Scan for the cell matching the given text and deliver its [x, y] coordinate at center. 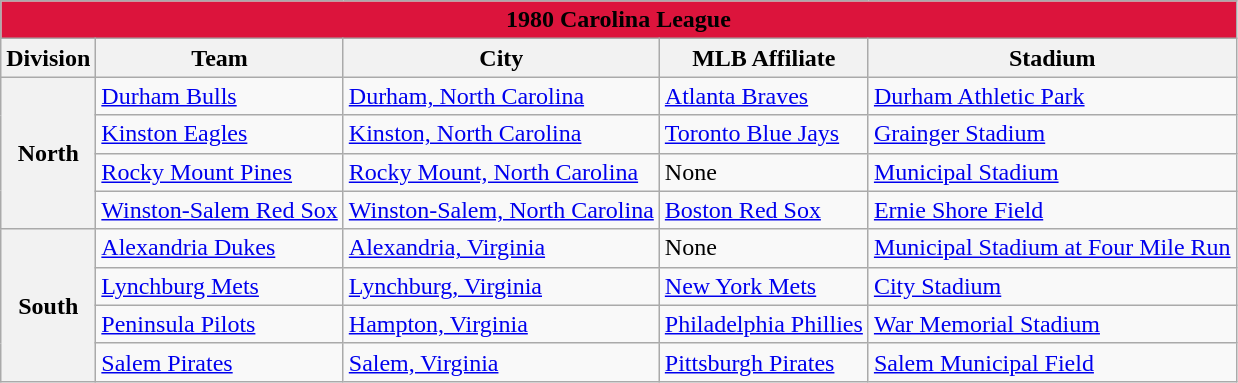
Atlanta Braves [764, 96]
Durham, North Carolina [501, 96]
City Stadium [1052, 286]
Kinston, North Carolina [501, 134]
1980 Carolina League [618, 20]
Boston Red Sox [764, 210]
Durham Bulls [220, 96]
Pittsburgh Pirates [764, 362]
New York Mets [764, 286]
Winston-Salem, North Carolina [501, 210]
Lynchburg, Virginia [501, 286]
War Memorial Stadium [1052, 324]
Lynchburg Mets [220, 286]
MLB Affiliate [764, 58]
Municipal Stadium [1052, 172]
Alexandria Dukes [220, 248]
Salem Pirates [220, 362]
Grainger Stadium [1052, 134]
Peninsula Pilots [220, 324]
Philadelphia Phillies [764, 324]
South [48, 305]
Alexandria, Virginia [501, 248]
Municipal Stadium at Four Mile Run [1052, 248]
North [48, 153]
Toronto Blue Jays [764, 134]
Stadium [1052, 58]
Team [220, 58]
Rocky Mount Pines [220, 172]
Rocky Mount, North Carolina [501, 172]
Salem Municipal Field [1052, 362]
City [501, 58]
Durham Athletic Park [1052, 96]
Salem, Virginia [501, 362]
Division [48, 58]
Kinston Eagles [220, 134]
Ernie Shore Field [1052, 210]
Winston-Salem Red Sox [220, 210]
Hampton, Virginia [501, 324]
